From the cell containing the given text, extract its center point as [X, Y] coordinate. 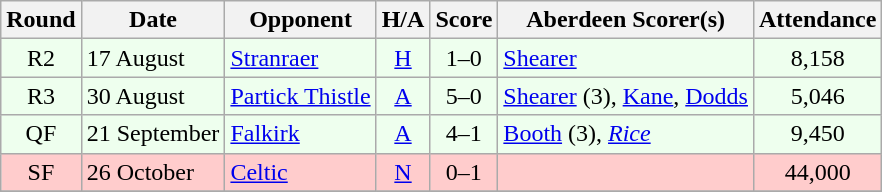
Aberdeen Scorer(s) [626, 20]
Opponent [300, 20]
Booth (3), Rice [626, 134]
R2 [41, 58]
9,450 [817, 134]
1–0 [464, 58]
21 September [153, 134]
H [403, 58]
H/A [403, 20]
QF [41, 134]
5,046 [817, 96]
Partick Thistle [300, 96]
17 August [153, 58]
Date [153, 20]
44,000 [817, 172]
0–1 [464, 172]
N [403, 172]
8,158 [817, 58]
Shearer [626, 58]
4–1 [464, 134]
Stranraer [300, 58]
R3 [41, 96]
Celtic [300, 172]
5–0 [464, 96]
26 October [153, 172]
Shearer (3), Kane, Dodds [626, 96]
Falkirk [300, 134]
Attendance [817, 20]
SF [41, 172]
Score [464, 20]
30 August [153, 96]
Round [41, 20]
